Pinpoint the cell where the given text exists, returning its (X, Y) midpoint coordinate. 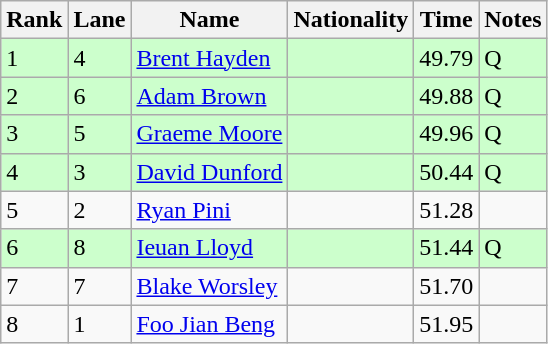
49.79 (446, 58)
49.96 (446, 134)
Adam Brown (210, 96)
Nationality (351, 20)
Brent Hayden (210, 58)
Blake Worsley (210, 286)
51.28 (446, 210)
Lane (100, 20)
Time (446, 20)
Rank (34, 20)
Name (210, 20)
Ryan Pini (210, 210)
49.88 (446, 96)
51.70 (446, 286)
51.44 (446, 248)
Ieuan Lloyd (210, 248)
51.95 (446, 324)
Notes (513, 20)
50.44 (446, 172)
Graeme Moore (210, 134)
David Dunford (210, 172)
Foo Jian Beng (210, 324)
